For the text-containing cell, return its midpoint in [x, y] coordinate format. 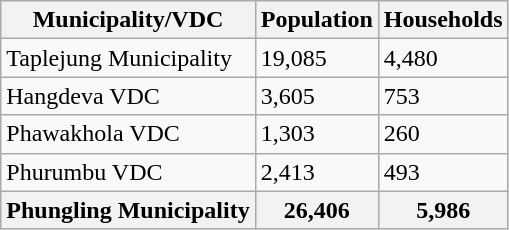
Phungling Municipality [128, 210]
26,406 [316, 210]
2,413 [316, 172]
Phurumbu VDC [128, 172]
493 [443, 172]
Phawakhola VDC [128, 134]
Households [443, 20]
4,480 [443, 58]
1,303 [316, 134]
Taplejung Municipality [128, 58]
3,605 [316, 96]
19,085 [316, 58]
5,986 [443, 210]
Hangdeva VDC [128, 96]
260 [443, 134]
Municipality/VDC [128, 20]
753 [443, 96]
Population [316, 20]
